Return (x, y) of the center of cell containing provided text 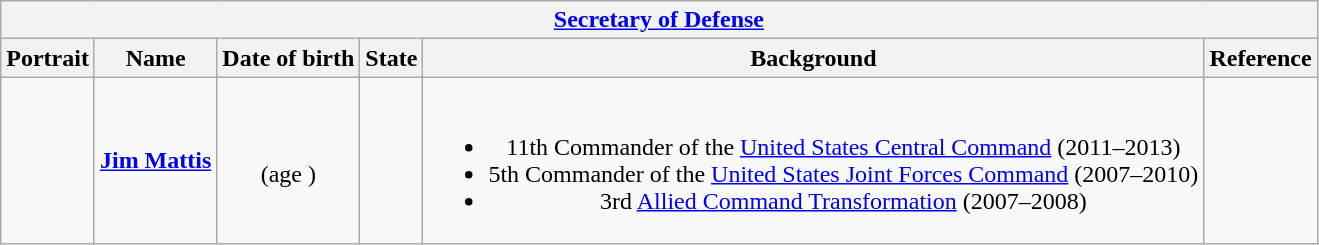
State (392, 58)
Portrait (48, 58)
Secretary of Defense (659, 20)
Reference (1260, 58)
Date of birth (288, 58)
Background (814, 58)
Name (155, 58)
Jim Mattis (155, 160)
(age ) (288, 160)
